Return the (X, Y) coordinate for the center point of the cell that contains the specified text.  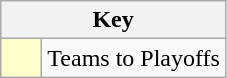
Teams to Playoffs (134, 58)
Key (114, 20)
